Find where the given text appears and provide that cell's center as [X, Y] coordinate. 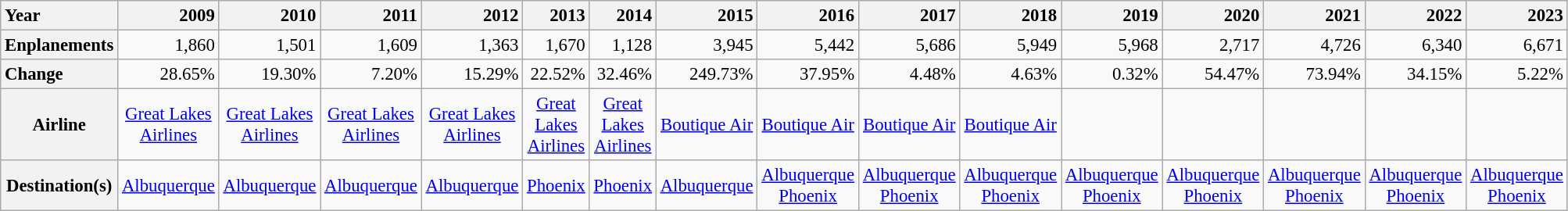
5,442 [808, 45]
1,670 [557, 45]
2020 [1213, 16]
37.95% [808, 74]
54.47% [1213, 74]
2015 [707, 16]
2014 [622, 16]
1,128 [622, 45]
1,860 [169, 45]
1,501 [270, 45]
28.65% [169, 74]
2011 [371, 16]
5,968 [1112, 45]
2016 [808, 16]
Airline [59, 125]
5,949 [1011, 45]
73.94% [1315, 74]
4.63% [1011, 74]
2,717 [1213, 45]
Destination(s) [59, 186]
5.22% [1517, 74]
34.15% [1416, 74]
2010 [270, 16]
2012 [472, 16]
3,945 [707, 45]
7.20% [371, 74]
2009 [169, 16]
15.29% [472, 74]
1,609 [371, 45]
2022 [1416, 16]
6,340 [1416, 45]
2017 [909, 16]
19.30% [270, 74]
2019 [1112, 16]
0.32% [1112, 74]
Enplanements [59, 45]
22.52% [557, 74]
32.46% [622, 74]
5,686 [909, 45]
2018 [1011, 16]
Change [59, 74]
2023 [1517, 16]
2013 [557, 16]
2021 [1315, 16]
1,363 [472, 45]
4.48% [909, 74]
Year [59, 16]
249.73% [707, 74]
4,726 [1315, 45]
6,671 [1517, 45]
